Pinpoint the cell where the given text exists, returning its (X, Y) midpoint coordinate. 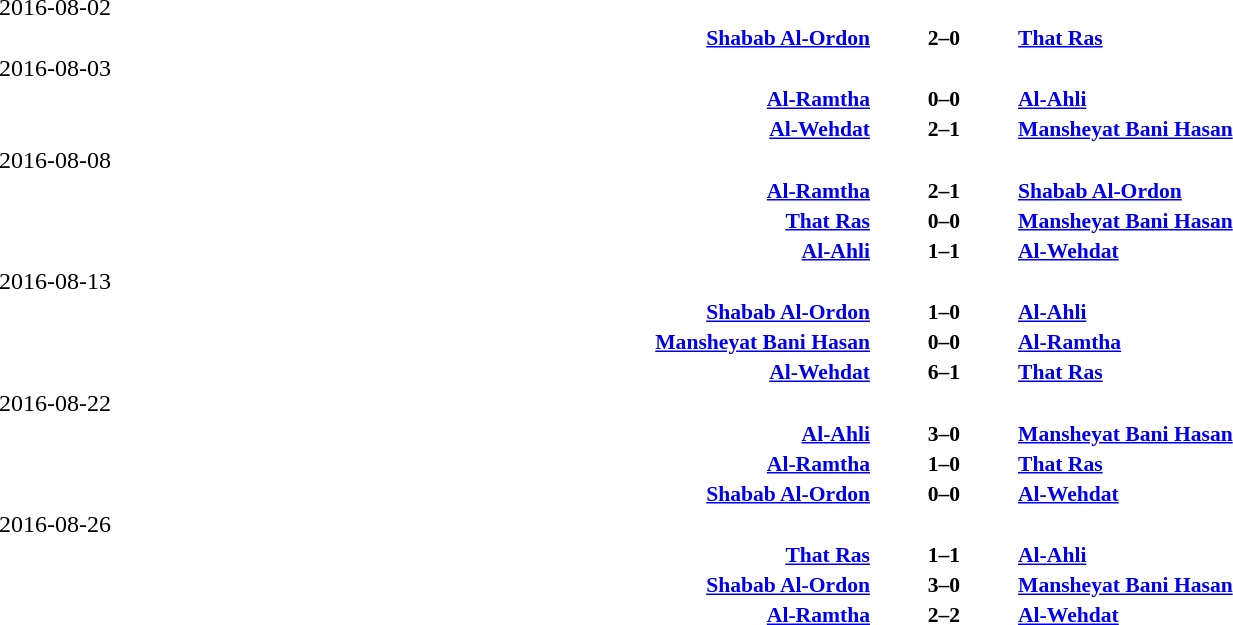
6–1 (944, 372)
2–0 (944, 38)
